Detect which cell encompasses the target text, then output its (X, Y) center coordinate. 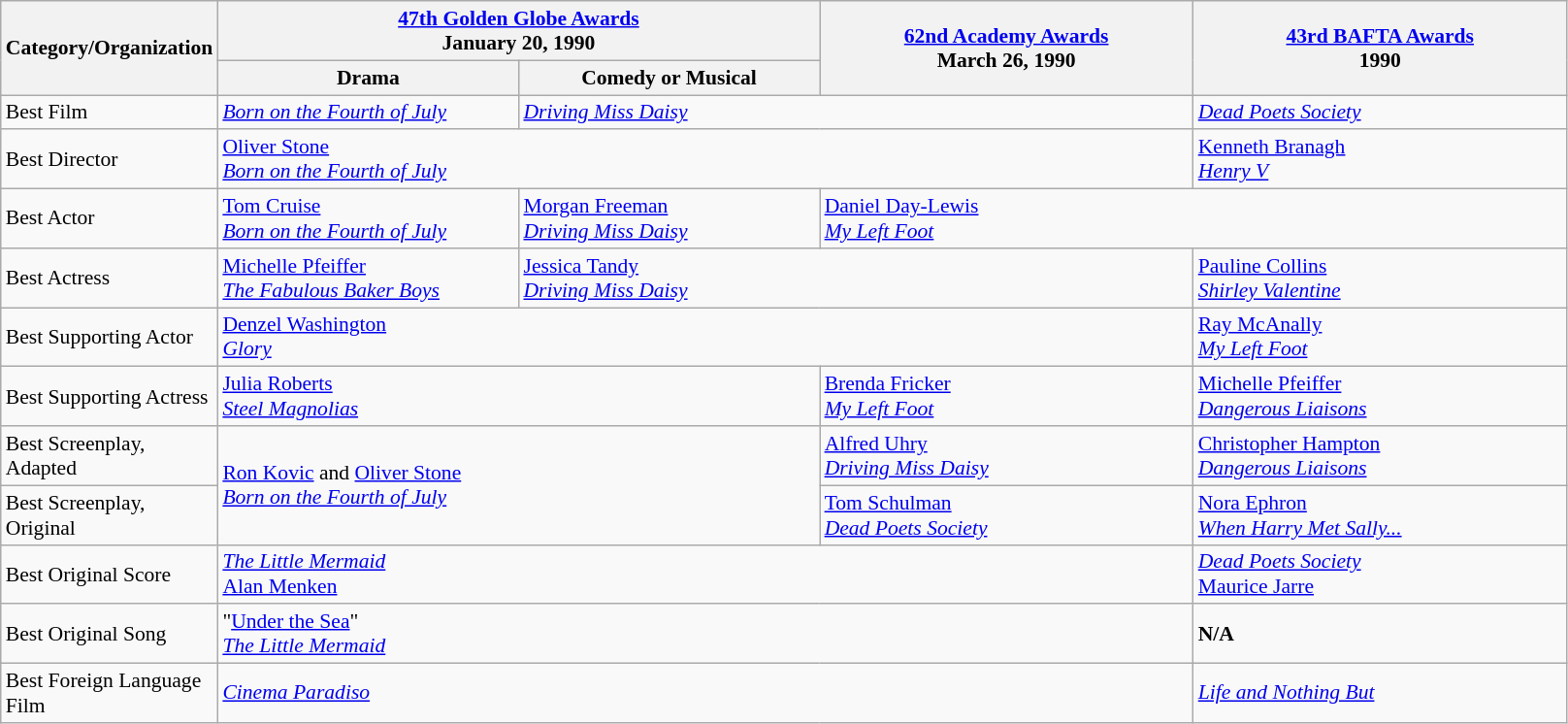
Best Supporting Actress (110, 396)
43rd BAFTA Awards1990 (1380, 49)
Best Supporting Actor (110, 338)
Nora EphronWhen Harry Met Sally... (1380, 514)
Life and Nothing But (1380, 693)
Best Actor (110, 219)
Oliver StoneBorn on the Fourth of July (704, 159)
Ray McAnallyMy Left Foot (1380, 338)
Michelle PfeifferDangerous Liaisons (1380, 396)
Best Original Song (110, 635)
62nd Academy AwardsMarch 26, 1990 (1007, 49)
N/A (1380, 635)
Driving Miss Daisy (856, 113)
Best Screenplay, Adapted (110, 456)
Morgan FreemanDriving Miss Daisy (669, 219)
Pauline CollinsShirley Valentine (1380, 278)
Category/Organization (110, 49)
The Little MermaidAlan Menken (704, 575)
Kenneth BranaghHenry V (1380, 159)
Brenda FrickerMy Left Foot (1007, 396)
Comedy or Musical (669, 78)
Best Director (110, 159)
Tom SchulmanDead Poets Society (1007, 514)
Best Screenplay, Original (110, 514)
Dead Poets Society (1380, 113)
"Under the Sea"The Little Mermaid (704, 635)
Jessica TandyDriving Miss Daisy (856, 278)
Julia RobertsSteel Magnolias (518, 396)
Alfred UhryDriving Miss Daisy (1007, 456)
Drama (368, 78)
Best Film (110, 113)
Christopher HamptonDangerous Liaisons (1380, 456)
Dead Poets SocietyMaurice Jarre (1380, 575)
47th Golden Globe AwardsJanuary 20, 1990 (518, 31)
Denzel WashingtonGlory (704, 338)
Born on the Fourth of July (368, 113)
Ron Kovic and Oliver StoneBorn on the Fourth of July (518, 485)
Daniel Day-LewisMy Left Foot (1193, 219)
Best Original Score (110, 575)
Cinema Paradiso (704, 693)
Michelle PfeifferThe Fabulous Baker Boys (368, 278)
Best Foreign Language Film (110, 693)
Tom CruiseBorn on the Fourth of July (368, 219)
Best Actress (110, 278)
